For the text-containing cell, return its midpoint in [x, y] coordinate format. 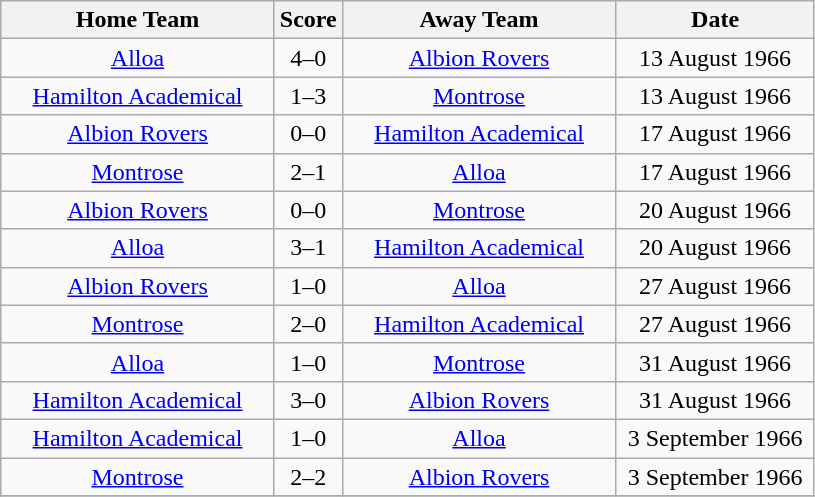
2–0 [308, 324]
Home Team [138, 20]
Date [716, 20]
4–0 [308, 58]
3–1 [308, 248]
Score [308, 20]
3–0 [308, 400]
Away Team [479, 20]
2–2 [308, 477]
1–3 [308, 96]
2–1 [308, 172]
